For the text-containing cell, return its midpoint in (X, Y) coordinate format. 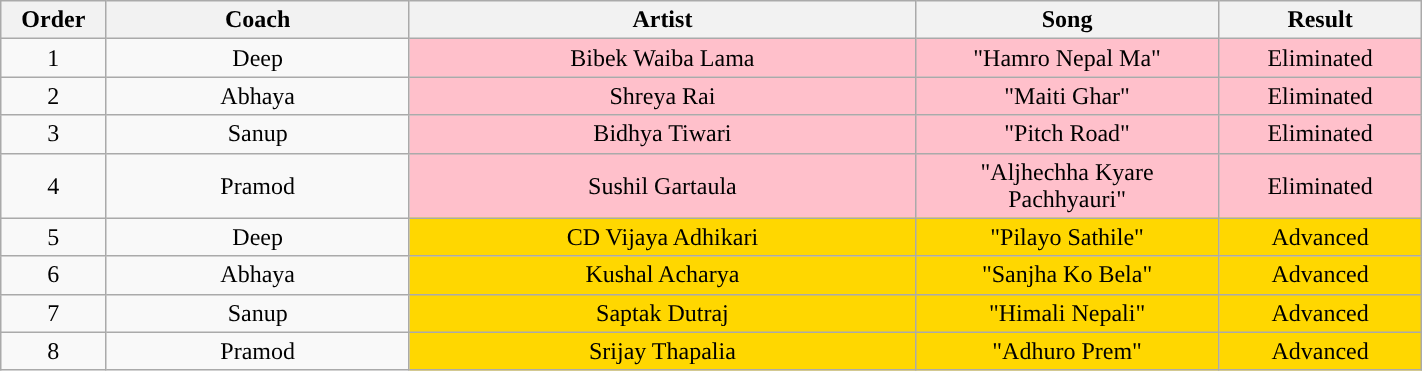
"Pilayo Sathile" (1067, 237)
"Aljhechha Kyare Pachhyauri" (1067, 186)
"Maiti Ghar" (1067, 96)
6 (54, 275)
7 (54, 313)
"Adhuro Prem" (1067, 351)
Coach (258, 20)
Artist (662, 20)
"Sanjha Ko Bela" (1067, 275)
Kushal Acharya (662, 275)
2 (54, 96)
CD Vijaya Adhikari (662, 237)
Shreya Rai (662, 96)
"Himali Nepali" (1067, 313)
Song (1067, 20)
"Hamro Nepal Ma" (1067, 58)
8 (54, 351)
Saptak Dutraj (662, 313)
Bidhya Tiwari (662, 134)
"Pitch Road" (1067, 134)
Srijay Thapalia (662, 351)
3 (54, 134)
Bibek Waiba Lama (662, 58)
Order (54, 20)
5 (54, 237)
4 (54, 186)
Result (1320, 20)
Sushil Gartaula (662, 186)
1 (54, 58)
